Output the (X, Y) coordinate of the center of the cell containing the given text.  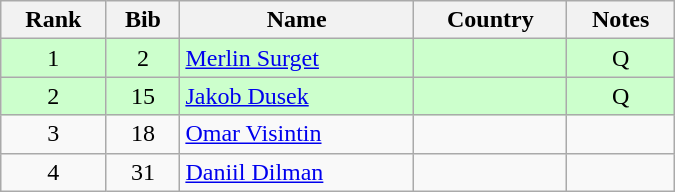
Rank (54, 20)
Merlin Surget (297, 58)
1 (54, 58)
Notes (620, 20)
4 (54, 172)
3 (54, 134)
31 (143, 172)
Daniil Dilman (297, 172)
Name (297, 20)
18 (143, 134)
Jakob Dusek (297, 96)
15 (143, 96)
Country (490, 20)
Bib (143, 20)
Omar Visintin (297, 134)
